Extract the [X, Y] coordinate from the center of the cell holding the provided text.  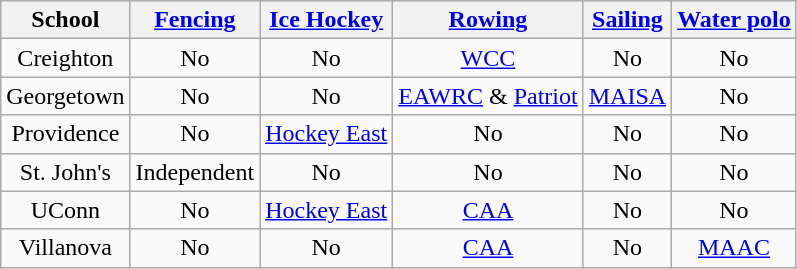
St. John's [66, 172]
Creighton [66, 58]
MAAC [734, 248]
Providence [66, 134]
Water polo [734, 20]
MAISA [627, 96]
Villanova [66, 248]
Sailing [627, 20]
Ice Hockey [326, 20]
WCC [488, 58]
Independent [195, 172]
EAWRC & Patriot [488, 96]
UConn [66, 210]
Fencing [195, 20]
Georgetown [66, 96]
Rowing [488, 20]
School [66, 20]
